Return [X, Y] of the center of cell containing provided text 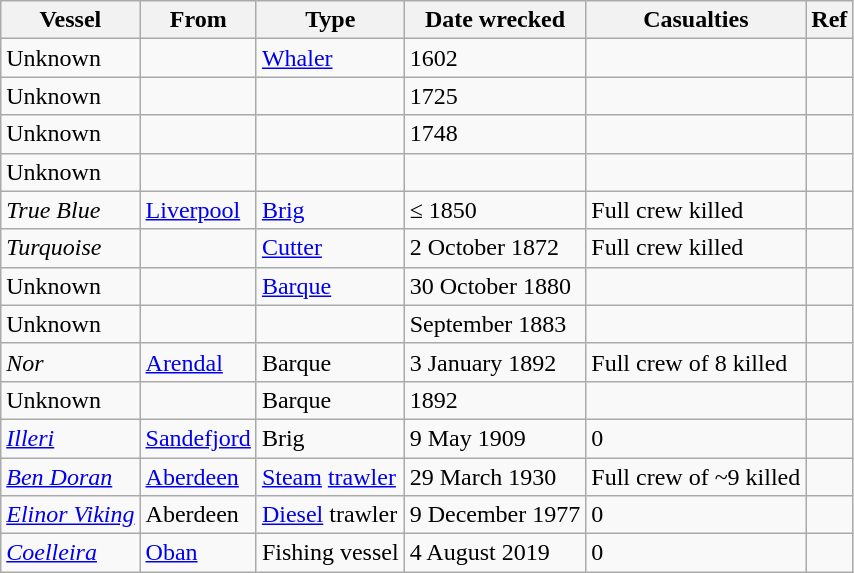
Diesel trawler [330, 515]
4 August 2019 [495, 553]
Illeri [70, 438]
30 October 1880 [495, 286]
Type [330, 20]
September 1883 [495, 324]
1602 [495, 58]
Full crew of 8 killed [696, 362]
Sandefjord [198, 438]
Full crew of ~9 killed [696, 477]
2 October 1872 [495, 248]
Coelleira [70, 553]
Whaler [330, 58]
Arendal [198, 362]
Ben Doran [70, 477]
Steam trawler [330, 477]
Date wrecked [495, 20]
From [198, 20]
3 January 1892 [495, 362]
Casualties [696, 20]
1748 [495, 134]
9 May 1909 [495, 438]
Oban [198, 553]
29 March 1930 [495, 477]
Turquoise [70, 248]
1725 [495, 96]
Cutter [330, 248]
Ref [830, 20]
Nor [70, 362]
Elinor Viking [70, 515]
True Blue [70, 210]
1892 [495, 400]
Vessel [70, 20]
≤ 1850 [495, 210]
Liverpool [198, 210]
Fishing vessel [330, 553]
9 December 1977 [495, 515]
